Determine the [X, Y] coordinate at the center of the cell enclosing the given text.  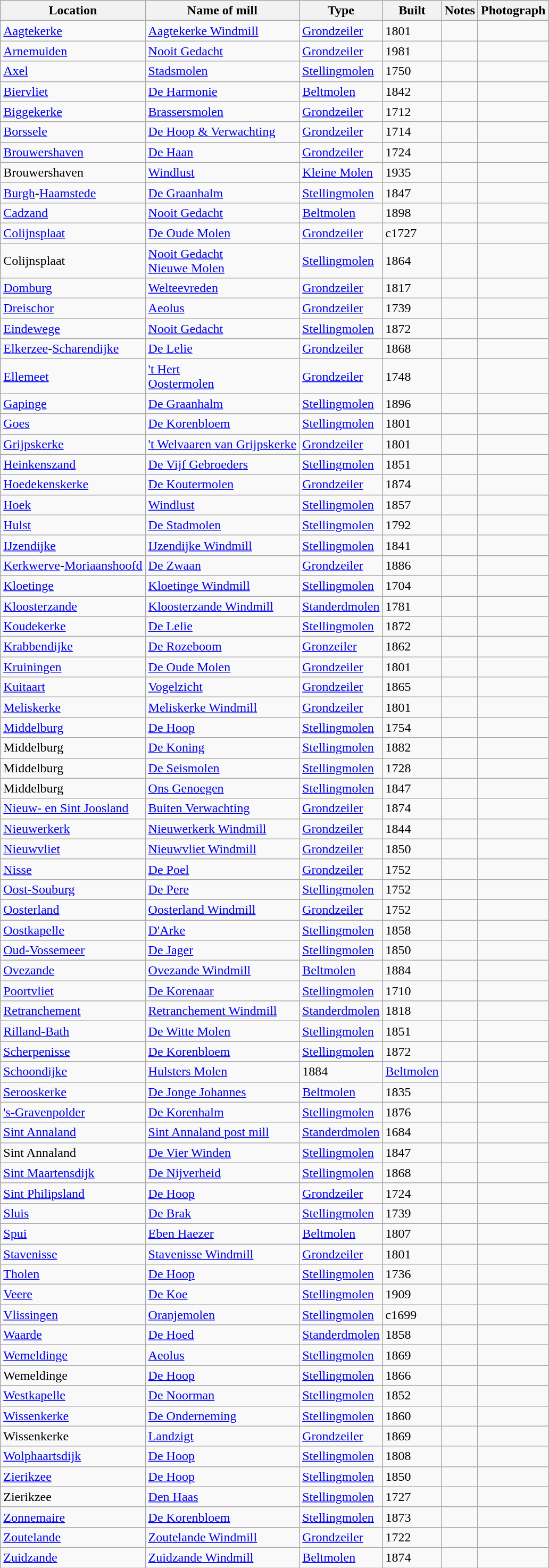
Cadzand [73, 213]
1844 [412, 829]
1981 [412, 51]
1817 [412, 288]
Stavenisse [73, 1254]
Zoutelande Windmill [222, 1537]
De Witte Molen [222, 1031]
Brassersmolen [222, 112]
Oost-Souburg [73, 889]
Grijpskerke [73, 444]
Rilland-Bath [73, 1031]
Elkerzee-Scharendijke [73, 349]
's-Gravenpolder [73, 1112]
Ovezande [73, 971]
Veere [73, 1295]
1704 [412, 586]
Burgh-Haamstede [73, 193]
Heinkenszand [73, 464]
Aagtekerke Windmill [222, 31]
c1699 [412, 1315]
Ons Genoegen [222, 788]
Stavenisse Windmill [222, 1254]
De Koning [222, 748]
De Noorman [222, 1396]
Koudekerke [73, 627]
Westkapelle [73, 1396]
De Koe [222, 1295]
Nooit GedachtNieuwe Molen [222, 261]
Built [412, 11]
Kloetinge [73, 586]
De Brak [222, 1213]
1684 [412, 1132]
Nieuw- en Sint Joosland [73, 808]
1876 [412, 1112]
De Rozeboom [222, 647]
De Stadmolen [222, 525]
Name of mill [222, 11]
Landzigt [222, 1436]
c1727 [412, 233]
1781 [412, 606]
Vlissingen [73, 1315]
Serooskerke [73, 1092]
Scherpenisse [73, 1052]
Nisse [73, 869]
De Nijverheid [222, 1173]
De Harmonie [222, 91]
Kloosterzande Windmill [222, 606]
1865 [412, 687]
De Vier Winden [222, 1153]
Hulsters Molen [222, 1072]
Vogelzicht [222, 687]
De Seismolen [222, 768]
De Koutermolen [222, 485]
Zoutelande [73, 1537]
1808 [412, 1456]
Meliskerke Windmill [222, 707]
D'Arke [222, 930]
Retranchement [73, 1011]
Welteevreden [222, 288]
Retranchement Windmill [222, 1011]
Kuitaart [73, 687]
1736 [412, 1274]
Oostkapelle [73, 930]
1866 [412, 1375]
1792 [412, 525]
1882 [412, 748]
Arnemuiden [73, 51]
Oosterland Windmill [222, 910]
Nieuwerkerk Windmill [222, 829]
Ellemeet [73, 377]
Sluis [73, 1213]
De Hoed [222, 1335]
Wolphaartsdijk [73, 1456]
1909 [412, 1295]
Nieuwerkerk [73, 829]
Schoondijke [73, 1072]
1748 [412, 377]
De Jager [222, 950]
Krabbendijke [73, 647]
De Haan [222, 152]
Hoedekenskerke [73, 485]
Oud-Vossemeer [73, 950]
Dreischor [73, 308]
Poortvliet [73, 991]
Den Haas [222, 1497]
Hulst [73, 525]
Sint Maartensdijk [73, 1173]
Sint Philipsland [73, 1193]
De Onderneming [222, 1416]
1860 [412, 1416]
't Welvaaren van Grijpskerke [222, 444]
De Vijf Gebroeders [222, 464]
Axel [73, 71]
Zuidzande Windmill [222, 1557]
1873 [412, 1517]
IJzendijke [73, 545]
Kerkwerve-Moriaanshoofd [73, 565]
1714 [412, 132]
De Poel [222, 869]
Gapinge [73, 404]
1935 [412, 172]
Meliskerke [73, 707]
De Zwaan [222, 565]
De Korenhalm [222, 1112]
1896 [412, 404]
Notes [460, 11]
1857 [412, 505]
Kleine Molen [341, 172]
De Jonge Johannes [222, 1092]
1841 [412, 545]
Photograph [513, 11]
Location [73, 11]
Biervliet [73, 91]
Domburg [73, 288]
De Hoop & Verwachting [222, 132]
Eben Haezer [222, 1233]
1728 [412, 768]
Nieuwvliet [73, 849]
De Pere [222, 889]
Sint Annaland post mill [222, 1132]
Oosterland [73, 910]
Borssele [73, 132]
1886 [412, 565]
1898 [412, 213]
Kloetinge Windmill [222, 586]
De Korenaar [222, 991]
1818 [412, 1011]
1710 [412, 991]
Kruiningen [73, 667]
Buiten Verwachting [222, 808]
Kloosterzande [73, 606]
Nieuwvliet Windmill [222, 849]
Eindewege [73, 329]
Aagtekerke [73, 31]
1842 [412, 91]
IJzendijke Windmill [222, 545]
1807 [412, 1233]
Oranjemolen [222, 1315]
Type [341, 11]
Spui [73, 1233]
1727 [412, 1497]
Gronzeiler [341, 647]
Ovezande Windmill [222, 971]
1864 [412, 261]
1754 [412, 728]
't HertOostermolen [222, 377]
1712 [412, 112]
1862 [412, 647]
Stadsmolen [222, 71]
Biggekerke [73, 112]
1750 [412, 71]
Zuidzande [73, 1557]
1852 [412, 1396]
Hoek [73, 505]
Goes [73, 424]
Zonnemaire [73, 1517]
Tholen [73, 1274]
1722 [412, 1537]
1835 [412, 1092]
Waarde [73, 1335]
